Provide the [x, y] coordinate of the cell's center where the given text is located.  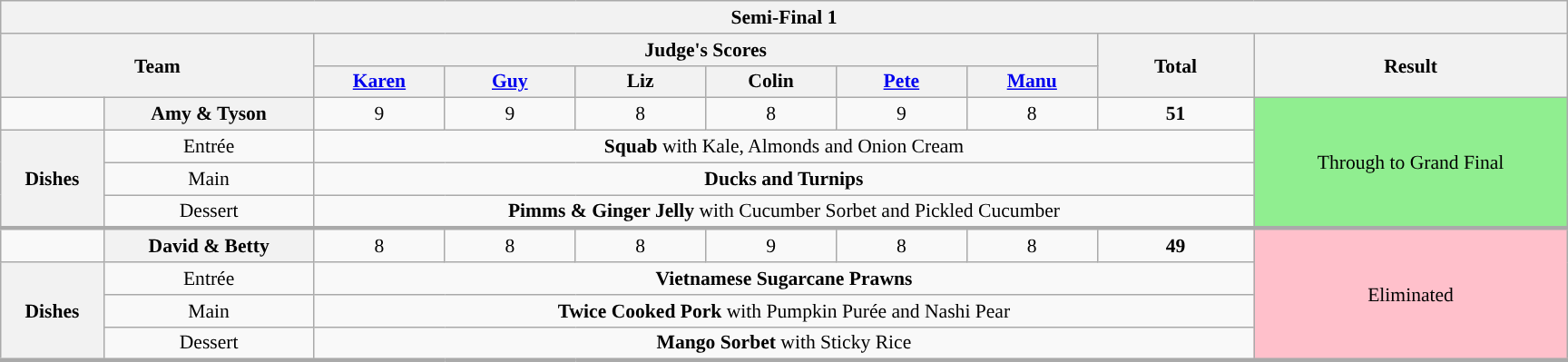
Twice Cooked Pork with Pumpkin Purée and Nashi Pear [784, 311]
Result [1410, 65]
Through to Grand Final [1410, 163]
Guy [510, 82]
David & Betty [209, 245]
Colin [771, 82]
Pimms & Ginger Jelly with Cucumber Sorbet and Pickled Cucumber [784, 212]
Manu [1032, 82]
Semi-Final 1 [784, 17]
Pete [901, 82]
Ducks and Turnips [784, 179]
51 [1176, 114]
Team [158, 65]
Amy & Tyson [209, 114]
Squab with Kale, Almonds and Onion Cream [784, 147]
Eliminated [1410, 295]
Mango Sorbet with Sticky Rice [784, 343]
49 [1176, 245]
Liz [641, 82]
Karen [379, 82]
Vietnamese Sugarcane Prawns [784, 279]
Total [1176, 65]
Judge's Scores [706, 50]
